Determine the (X, Y) coordinate at the center of the cell enclosing the given text.  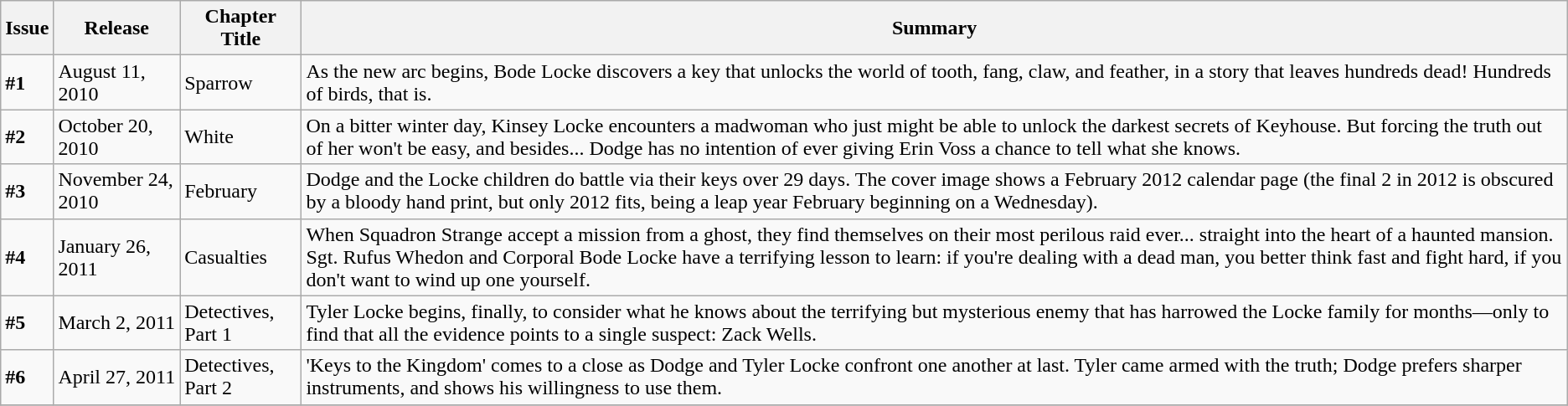
#5 (27, 323)
Chapter Title (241, 28)
#4 (27, 257)
Detectives, Part 2 (241, 377)
October 20, 2010 (117, 137)
February (241, 191)
Detectives, Part 1 (241, 323)
Issue (27, 28)
Summary (935, 28)
November 24, 2010 (117, 191)
#3 (27, 191)
January 26, 2011 (117, 257)
#2 (27, 137)
#1 (27, 82)
White (241, 137)
August 11, 2010 (117, 82)
April 27, 2011 (117, 377)
Release (117, 28)
Sparrow (241, 82)
Casualties (241, 257)
#6 (27, 377)
March 2, 2011 (117, 323)
